Scan for the cell matching the given text and deliver its [X, Y] coordinate at center. 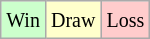
Loss [126, 20]
Win [24, 20]
Draw [72, 20]
